From the cell containing the given text, extract its center point as (X, Y) coordinate. 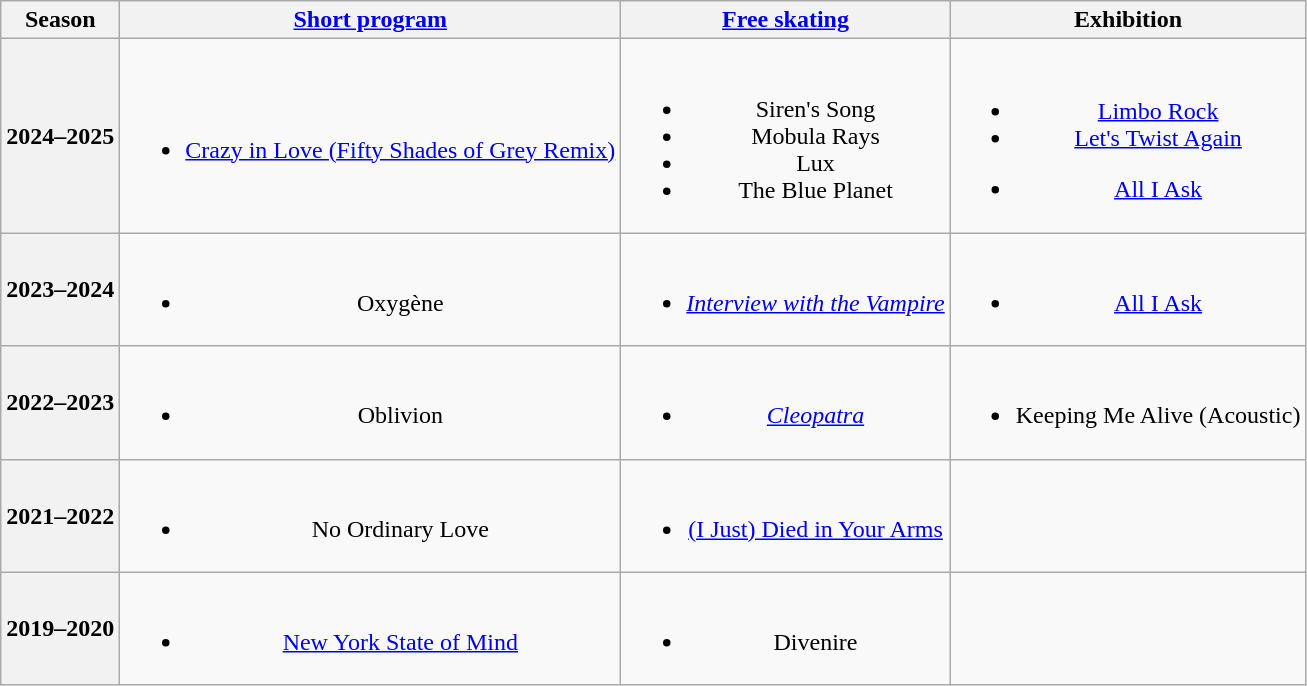
Exhibition (1128, 20)
All I Ask (1128, 290)
(I Just) Died in Your Arms (786, 516)
Limbo RockLet's Twist Again All I Ask (1128, 136)
2022–2023 (60, 402)
Oxygène (370, 290)
Oblivion (370, 402)
Short program (370, 20)
Free skating (786, 20)
New York State of Mind (370, 628)
2021–2022 (60, 516)
Keeping Me Alive (Acoustic) (1128, 402)
No Ordinary Love (370, 516)
Crazy in Love (Fifty Shades of Grey Remix) (370, 136)
2024–2025 (60, 136)
Season (60, 20)
2023–2024 (60, 290)
2019–2020 (60, 628)
Interview with the Vampire (786, 290)
Siren's Song Mobula Rays Lux The Blue Planet (786, 136)
Divenire (786, 628)
Cleopatra (786, 402)
